For the text-containing cell, return its midpoint in (X, Y) coordinate format. 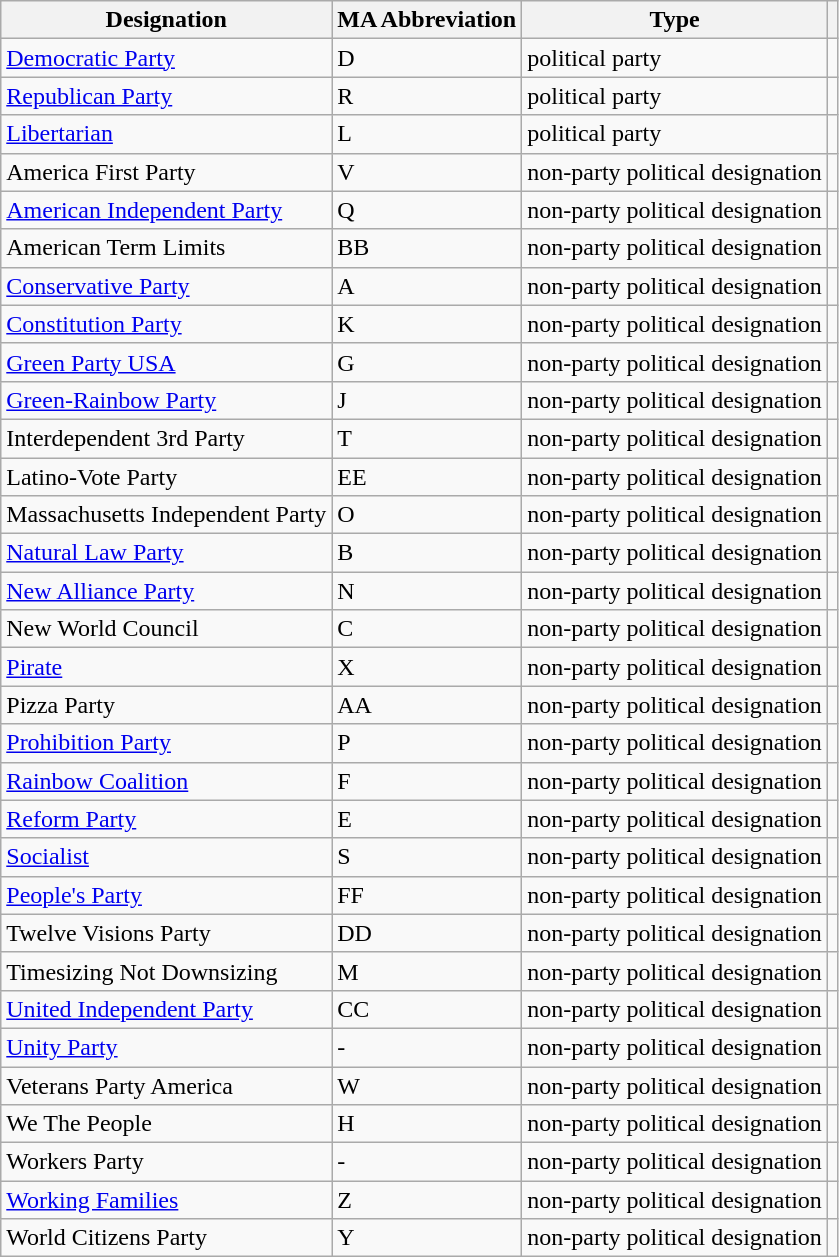
A (427, 286)
H (427, 1124)
Interdependent 3rd Party (166, 438)
World Citizens Party (166, 1238)
P (427, 743)
L (427, 134)
Democratic Party (166, 58)
People's Party (166, 895)
R (427, 96)
DD (427, 933)
B (427, 553)
Socialist (166, 857)
FF (427, 895)
Pirate (166, 667)
New World Council (166, 629)
Green-Rainbow Party (166, 400)
X (427, 667)
Y (427, 1238)
D (427, 58)
United Independent Party (166, 1009)
C (427, 629)
Latino-Vote Party (166, 477)
G (427, 362)
Type (675, 20)
W (427, 1085)
Unity Party (166, 1047)
Reform Party (166, 819)
Veterans Party America (166, 1085)
Conservative Party (166, 286)
Twelve Visions Party (166, 933)
CC (427, 1009)
America First Party (166, 172)
O (427, 515)
Pizza Party (166, 705)
Prohibition Party (166, 743)
AA (427, 705)
Natural Law Party (166, 553)
K (427, 324)
EE (427, 477)
MA Abbreviation (427, 20)
Workers Party (166, 1162)
M (427, 971)
Massachusetts Independent Party (166, 515)
S (427, 857)
We The People (166, 1124)
J (427, 400)
Green Party USA (166, 362)
V (427, 172)
N (427, 591)
Z (427, 1200)
E (427, 819)
Timesizing Not Downsizing (166, 971)
T (427, 438)
BB (427, 248)
Rainbow Coalition (166, 781)
American Independent Party (166, 210)
New Alliance Party (166, 591)
American Term Limits (166, 248)
F (427, 781)
Libertarian (166, 134)
Constitution Party (166, 324)
Republican Party (166, 96)
Q (427, 210)
Working Families (166, 1200)
Designation (166, 20)
